From the cell containing the given text, extract its center point as [x, y] coordinate. 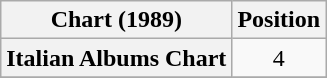
4 [279, 58]
Italian Albums Chart [116, 58]
Chart (1989) [116, 20]
Position [279, 20]
